Search for the cell housing the specified text and yield its (x, y) center coordinate. 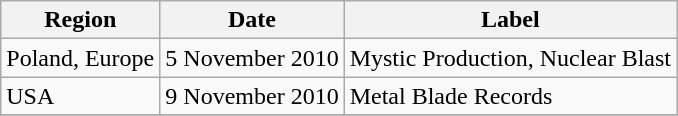
5 November 2010 (252, 58)
Poland, Europe (80, 58)
USA (80, 96)
Mystic Production, Nuclear Blast (510, 58)
Region (80, 20)
Date (252, 20)
Metal Blade Records (510, 96)
9 November 2010 (252, 96)
Label (510, 20)
